Identify which cell holds the provided text, then report its (x, y) central coordinate. 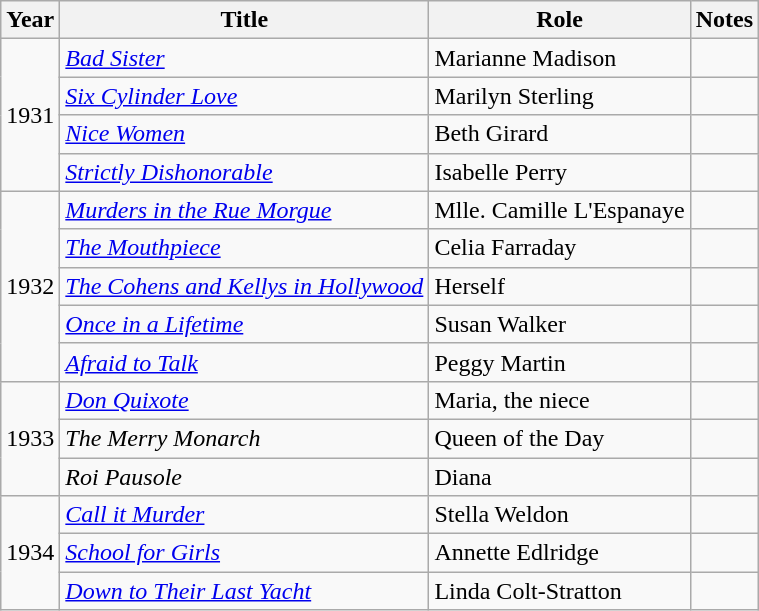
Title (244, 20)
Isabelle Perry (560, 172)
Beth Girard (560, 134)
Diana (560, 477)
The Mouthpiece (244, 248)
1931 (30, 115)
Don Quixote (244, 400)
Call it Murder (244, 515)
Nice Women (244, 134)
Down to Their Last Yacht (244, 591)
Six Cylinder Love (244, 96)
1932 (30, 286)
Linda Colt-Stratton (560, 591)
Year (30, 20)
Marianne Madison (560, 58)
Stella Weldon (560, 515)
School for Girls (244, 553)
Roi Pausole (244, 477)
Queen of the Day (560, 438)
Susan Walker (560, 324)
Marilyn Sterling (560, 96)
Mlle. Camille L'Espanaye (560, 210)
Once in a Lifetime (244, 324)
Peggy Martin (560, 362)
1933 (30, 438)
Murders in the Rue Morgue (244, 210)
The Merry Monarch (244, 438)
Celia Farraday (560, 248)
Afraid to Talk (244, 362)
Bad Sister (244, 58)
Strictly Dishonorable (244, 172)
Annette Edlridge (560, 553)
The Cohens and Kellys in Hollywood (244, 286)
Maria, the niece (560, 400)
Notes (724, 20)
Herself (560, 286)
1934 (30, 553)
Role (560, 20)
